Provide the (x, y) coordinate of the cell's center where the given text is located.  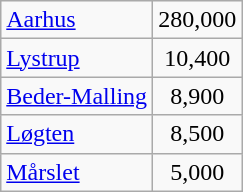
280,000 (198, 20)
Aarhus (77, 20)
8,500 (198, 134)
Mårslet (77, 172)
Beder-Malling (77, 96)
Løgten (77, 134)
5,000 (198, 172)
Lystrup (77, 58)
8,900 (198, 96)
10,400 (198, 58)
